Locate the cell with the specified text and output its [x, y] center coordinate. 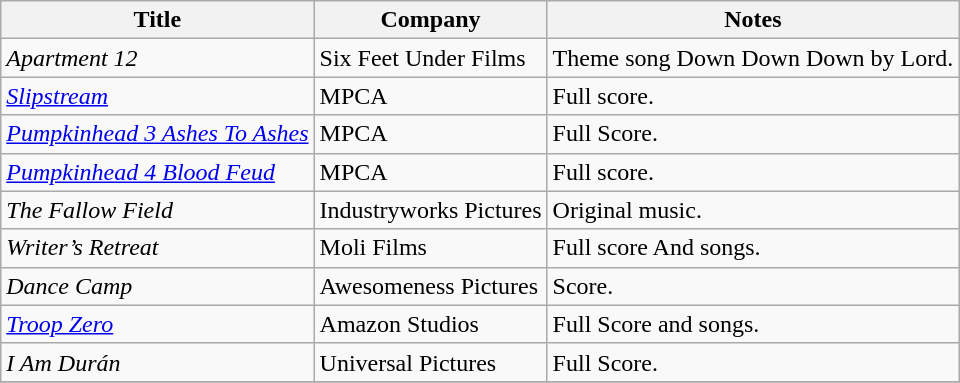
Amazon Studios [430, 324]
Apartment 12 [158, 58]
Full Score and songs. [753, 324]
Theme song Down Down Down by Lord. [753, 58]
Notes [753, 20]
Universal Pictures [430, 362]
Six Feet Under Films [430, 58]
Pumpkinhead 4 Blood Feud [158, 172]
Original music. [753, 210]
Full score And songs. [753, 248]
Score. [753, 286]
The Fallow Field [158, 210]
Title [158, 20]
Awesomeness Pictures [430, 286]
Dance Camp [158, 286]
Industryworks Pictures [430, 210]
Moli Films [430, 248]
Company [430, 20]
I Am Durán [158, 362]
Troop Zero [158, 324]
Pumpkinhead 3 Ashes To Ashes [158, 134]
Writer’s Retreat [158, 248]
Slipstream [158, 96]
